From the cell containing the given text, extract its center point as [X, Y] coordinate. 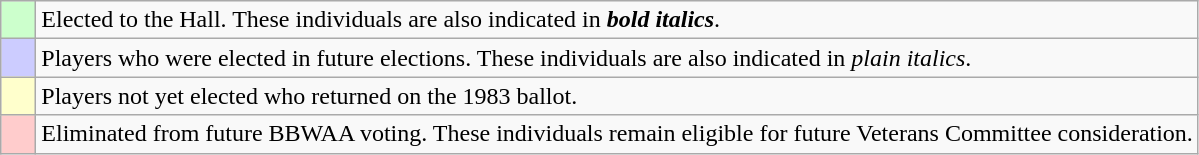
Elected to the Hall. These individuals are also indicated in bold italics. [618, 20]
Eliminated from future BBWAA voting. These individuals remain eligible for future Veterans Committee consideration. [618, 134]
Players not yet elected who returned on the 1983 ballot. [618, 96]
Players who were elected in future elections. These individuals are also indicated in plain italics. [618, 58]
